Return the [x, y] coordinate for the center point of the cell that contains the specified text.  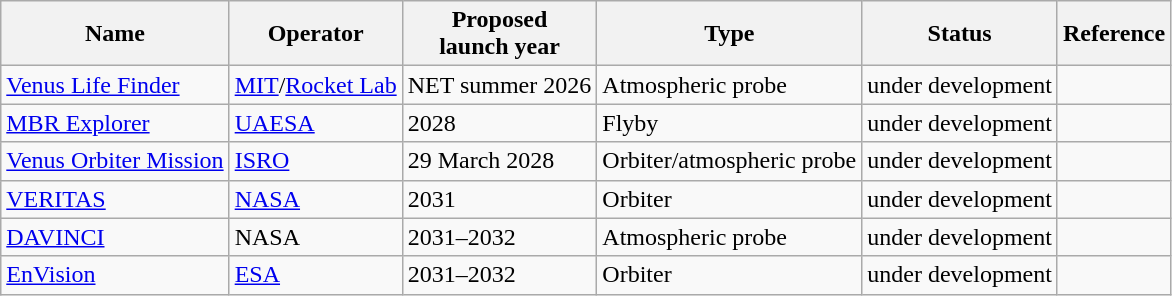
UAESA [316, 123]
Flyby [730, 123]
Proposed launch year [500, 34]
2028 [500, 123]
Status [960, 34]
29 March 2028 [500, 161]
ESA [316, 275]
Venus Life Finder [115, 85]
MBR Explorer [115, 123]
Reference [1114, 34]
ISRO [316, 161]
VERITAS [115, 199]
DAVINCI [115, 237]
EnVision [115, 275]
Name [115, 34]
2031 [500, 199]
NET summer 2026 [500, 85]
MIT/Rocket Lab [316, 85]
Operator [316, 34]
Venus Orbiter Mission [115, 161]
Type [730, 34]
Orbiter/atmospheric probe [730, 161]
